Scan for the cell matching the given text and deliver its (X, Y) coordinate at center. 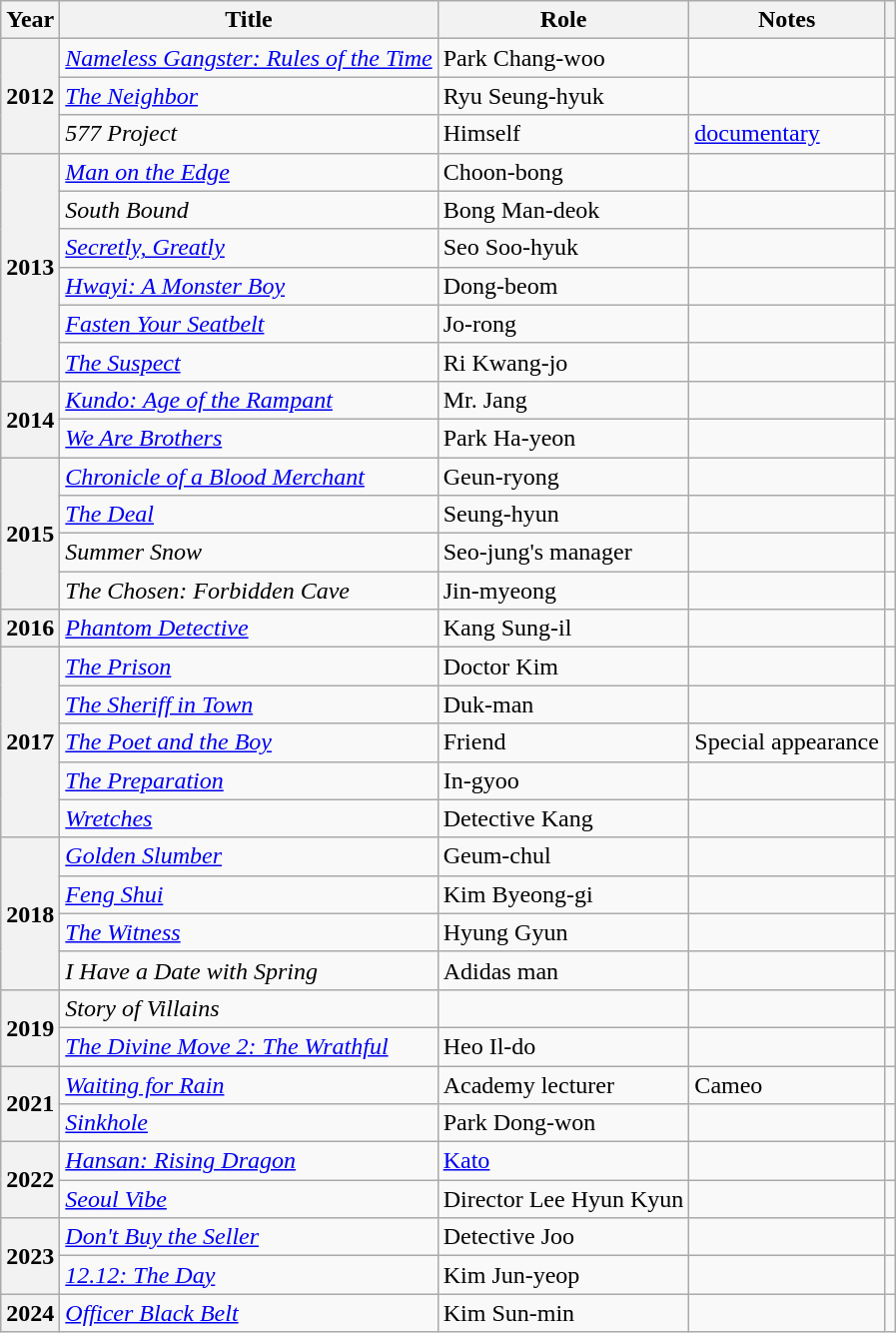
Notes (787, 20)
Ryu Seung-hyuk (563, 96)
Park Ha-yeon (563, 438)
Kim Byeong-gi (563, 894)
2023 (30, 1256)
Title (249, 20)
Chronicle of a Blood Merchant (249, 477)
In-gyoo (563, 780)
Jin-myeong (563, 591)
2018 (30, 913)
Detective Joo (563, 1237)
Sinkhole (249, 1123)
Hwayi: A Monster Boy (249, 286)
The Poet and the Boy (249, 742)
The Neighbor (249, 96)
documentary (787, 134)
Dong-beom (563, 286)
Heo Il-do (563, 1046)
The Preparation (249, 780)
Wretches (249, 818)
Geun-ryong (563, 477)
Seo-jung's manager (563, 553)
Golden Slumber (249, 856)
Ri Kwang-jo (563, 362)
Nameless Gangster: Rules of the Time (249, 58)
Year (30, 20)
Seung-hyun (563, 515)
Summer Snow (249, 553)
Fasten Your Seatbelt (249, 324)
2017 (30, 742)
2022 (30, 1180)
Kang Sung-il (563, 629)
The Deal (249, 515)
Waiting for Rain (249, 1084)
The Suspect (249, 362)
Park Dong-won (563, 1123)
South Bound (249, 210)
Officer Black Belt (249, 1313)
2021 (30, 1103)
Detective Kang (563, 818)
Man on the Edge (249, 172)
Jo-rong (563, 324)
Mr. Jang (563, 400)
The Divine Move 2: The Wrathful (249, 1046)
Park Chang-woo (563, 58)
Special appearance (787, 742)
Phantom Detective (249, 629)
2024 (30, 1313)
Seoul Vibe (249, 1199)
Hyung Gyun (563, 932)
The Sheriff in Town (249, 704)
The Prison (249, 666)
Geum-chul (563, 856)
12.12: The Day (249, 1275)
2019 (30, 1027)
Cameo (787, 1084)
Role (563, 20)
2014 (30, 419)
Secretly, Greatly (249, 248)
Director Lee Hyun Kyun (563, 1199)
The Witness (249, 932)
Adidas man (563, 970)
2015 (30, 534)
I Have a Date with Spring (249, 970)
Don't Buy the Seller (249, 1237)
Friend (563, 742)
Bong Man-deok (563, 210)
Choon-bong (563, 172)
We Are Brothers (249, 438)
Seo Soo-hyuk (563, 248)
Kim Sun-min (563, 1313)
Kato (563, 1161)
Kundo: Age of the Rampant (249, 400)
Himself (563, 134)
2012 (30, 96)
Academy lecturer (563, 1084)
Kim Jun-yeop (563, 1275)
2013 (30, 267)
Feng Shui (249, 894)
577 Project (249, 134)
Doctor Kim (563, 666)
Hansan: Rising Dragon (249, 1161)
Story of Villains (249, 1008)
Duk-man (563, 704)
2016 (30, 629)
The Chosen: Forbidden Cave (249, 591)
